Output the (X, Y) coordinate of the center of the cell containing the given text.  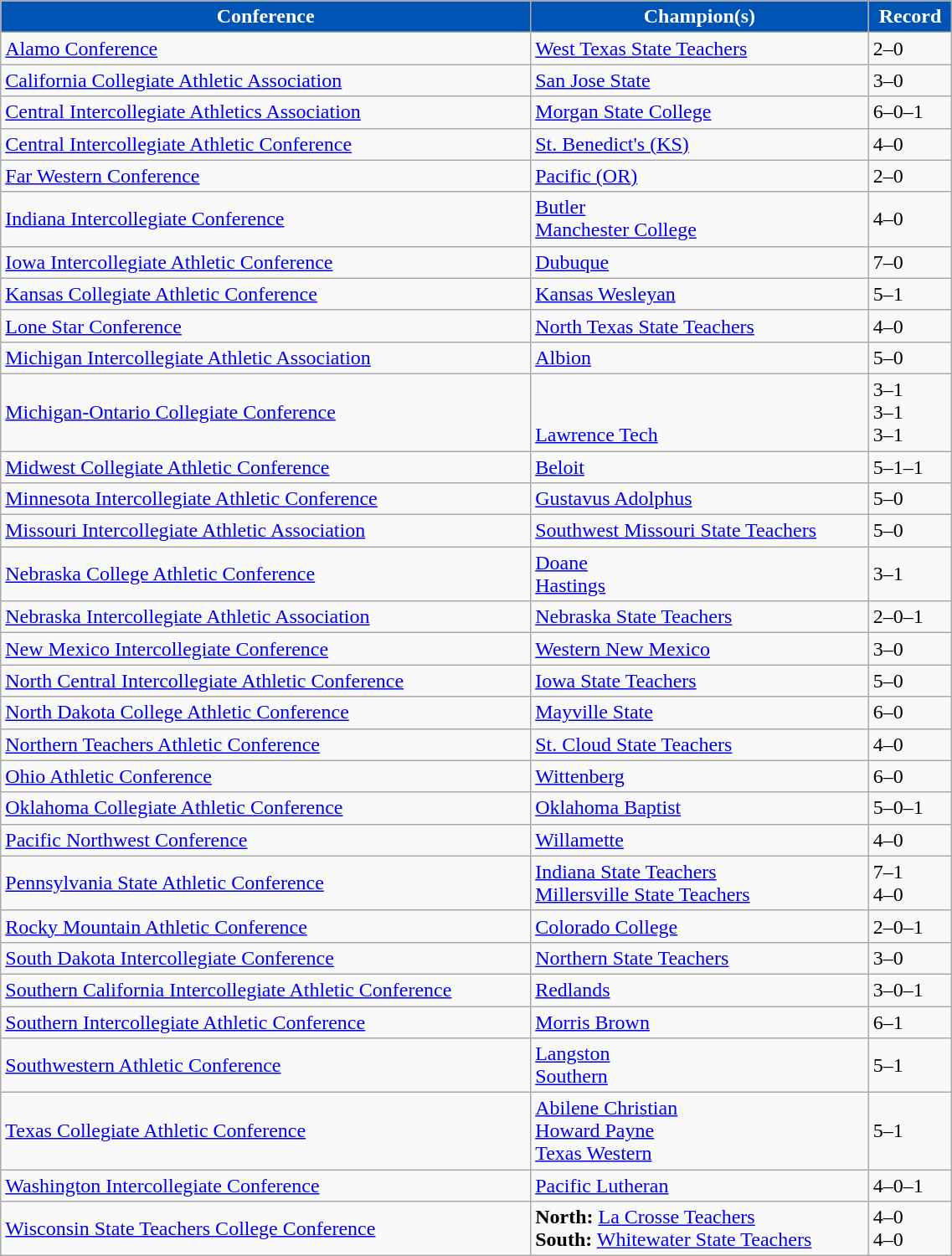
Morgan State College (700, 112)
Michigan-Ontario Collegiate Conference (266, 412)
Record (910, 17)
Willamette (700, 840)
North Dakota College Athletic Conference (266, 713)
St. Benedict's (KS) (700, 144)
South Dakota Intercollegiate Conference (266, 958)
Champion(s) (700, 17)
Southwestern Athletic Conference (266, 1065)
Nebraska State Teachers (700, 617)
Southern Intercollegiate Athletic Conference (266, 1022)
Iowa State Teachers (700, 681)
Abilene ChristianHoward PayneTexas Western (700, 1131)
Pacific Lutheran (700, 1186)
Oklahoma Baptist (700, 808)
7–14–0 (910, 883)
Texas Collegiate Athletic Conference (266, 1131)
New Mexico Intercollegiate Conference (266, 649)
North Texas State Teachers (700, 326)
4–0–1 (910, 1186)
Indiana State TeachersMillersville State Teachers (700, 883)
Oklahoma Collegiate Athletic Conference (266, 808)
North Central Intercollegiate Athletic Conference (266, 681)
Central Intercollegiate Athletic Conference (266, 144)
Beloit (700, 466)
Conference (266, 17)
Washington Intercollegiate Conference (266, 1186)
Pacific Northwest Conference (266, 840)
St. Cloud State Teachers (700, 744)
5–0–1 (910, 808)
Indiana Intercollegiate Conference (266, 219)
Pacific (OR) (700, 176)
Alamo Conference (266, 49)
3–13–13–1 (910, 412)
Lone Star Conference (266, 326)
Pennsylvania State Athletic Conference (266, 883)
DoaneHastings (700, 574)
Albion (700, 358)
Southern California Intercollegiate Athletic Conference (266, 990)
6–1 (910, 1022)
California Collegiate Athletic Association (266, 80)
Minnesota Intercollegiate Athletic Conference (266, 499)
4–04–0 (910, 1229)
3–0–1 (910, 990)
Mayville State (700, 713)
Nebraska Intercollegiate Athletic Association (266, 617)
6–0–1 (910, 112)
Gustavus Adolphus (700, 499)
Central Intercollegiate Athletics Association (266, 112)
Michigan Intercollegiate Athletic Association (266, 358)
West Texas State Teachers (700, 49)
Southwest Missouri State Teachers (700, 531)
Northern Teachers Athletic Conference (266, 744)
ButlerManchester College (700, 219)
Morris Brown (700, 1022)
7–0 (910, 262)
LangstonSouthern (700, 1065)
Kansas Wesleyan (700, 294)
Far Western Conference (266, 176)
Nebraska College Athletic Conference (266, 574)
Wisconsin State Teachers College Conference (266, 1229)
Iowa Intercollegiate Athletic Conference (266, 262)
North: La Crosse TeachersSouth: Whitewater State Teachers (700, 1229)
Wittenberg (700, 776)
3–1 (910, 574)
Redlands (700, 990)
Colorado College (700, 926)
Western New Mexico (700, 649)
Dubuque (700, 262)
Midwest Collegiate Athletic Conference (266, 466)
Missouri Intercollegiate Athletic Association (266, 531)
Ohio Athletic Conference (266, 776)
Northern State Teachers (700, 958)
San Jose State (700, 80)
Rocky Mountain Athletic Conference (266, 926)
5–1–1 (910, 466)
Kansas Collegiate Athletic Conference (266, 294)
Lawrence Tech (700, 412)
